Return the [x, y] coordinate for the center point of the cell that contains the specified text.  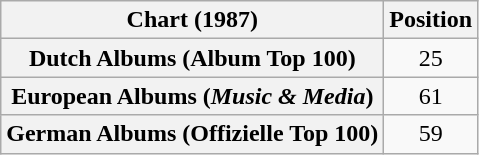
61 [431, 96]
Position [431, 20]
Chart (1987) [192, 20]
Dutch Albums (Album Top 100) [192, 58]
25 [431, 58]
German Albums (Offizielle Top 100) [192, 134]
59 [431, 134]
European Albums (Music & Media) [192, 96]
